Capture the cell that displays the provided text and extract its [x, y] central coordinate. 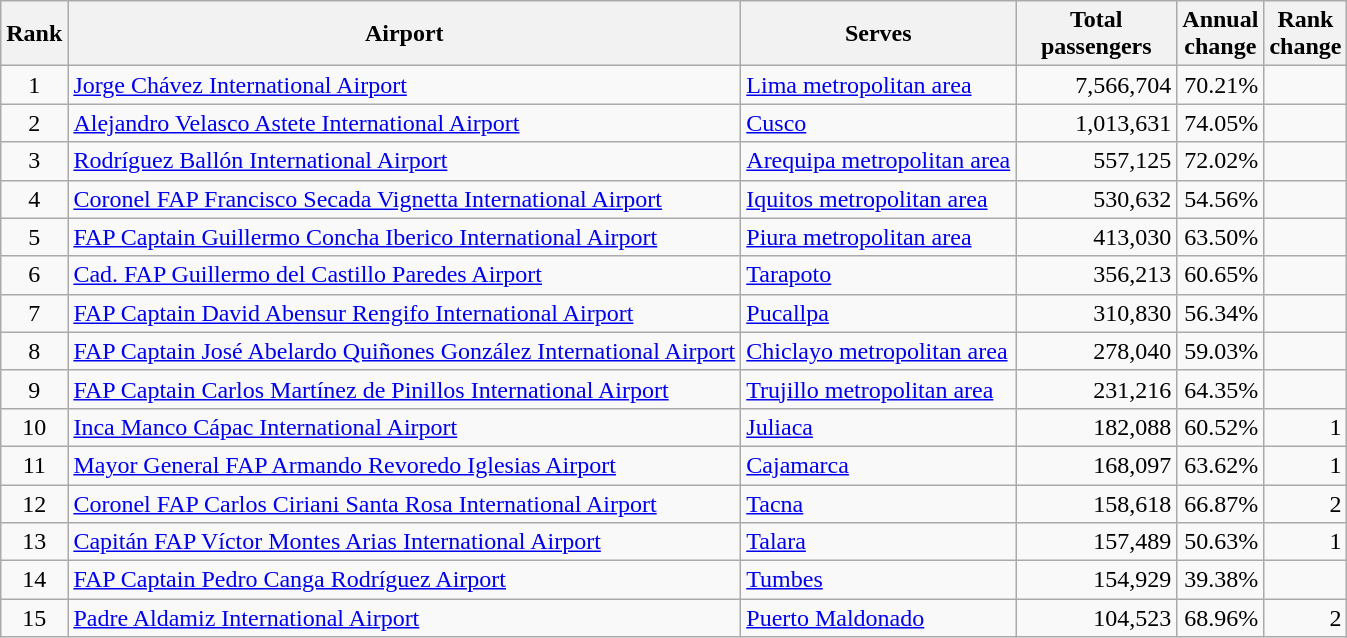
FAP Captain Pedro Canga Rodríguez Airport [404, 580]
56.34% [1220, 313]
Coronel FAP Carlos Ciriani Santa Rosa International Airport [404, 503]
Capitán FAP Víctor Montes Arias International Airport [404, 542]
74.05% [1220, 123]
Iquitos metropolitan area [878, 199]
182,088 [1096, 427]
Piura metropolitan area [878, 237]
158,618 [1096, 503]
Totalpassengers [1096, 34]
231,216 [1096, 389]
Tumbes [878, 580]
FAP Captain Guillermo Concha Iberico International Airport [404, 237]
Puerto Maldonado [878, 618]
63.62% [1220, 465]
104,523 [1096, 618]
310,830 [1096, 313]
Chiclayo metropolitan area [878, 351]
5 [34, 237]
4 [34, 199]
60.65% [1220, 275]
Pucallpa [878, 313]
Lima metropolitan area [878, 85]
278,040 [1096, 351]
Cad. FAP Guillermo del Castillo Paredes Airport [404, 275]
66.87% [1220, 503]
60.52% [1220, 427]
Tarapoto [878, 275]
157,489 [1096, 542]
72.02% [1220, 161]
11 [34, 465]
70.21% [1220, 85]
Juliaca [878, 427]
Annualchange [1220, 34]
59.03% [1220, 351]
356,213 [1096, 275]
10 [34, 427]
Padre Aldamiz International Airport [404, 618]
168,097 [1096, 465]
3 [34, 161]
68.96% [1220, 618]
413,030 [1096, 237]
6 [34, 275]
154,929 [1096, 580]
Tacna [878, 503]
Rank [34, 34]
Rankchange [1306, 34]
557,125 [1096, 161]
15 [34, 618]
Cajamarca [878, 465]
Rodríguez Ballón International Airport [404, 161]
Trujillo metropolitan area [878, 389]
530,632 [1096, 199]
14 [34, 580]
1,013,631 [1096, 123]
Mayor General FAP Armando Revoredo Iglesias Airport [404, 465]
Coronel FAP Francisco Secada Vignetta International Airport [404, 199]
50.63% [1220, 542]
FAP Captain David Abensur Rengifo International Airport [404, 313]
64.35% [1220, 389]
Arequipa metropolitan area [878, 161]
12 [34, 503]
Talara [878, 542]
Alejandro Velasco Astete International Airport [404, 123]
63.50% [1220, 237]
8 [34, 351]
Airport [404, 34]
7,566,704 [1096, 85]
FAP Captain José Abelardo Quiñones González International Airport [404, 351]
Jorge Chávez International Airport [404, 85]
54.56% [1220, 199]
39.38% [1220, 580]
Cusco [878, 123]
Inca Manco Cápac International Airport [404, 427]
7 [34, 313]
9 [34, 389]
Serves [878, 34]
FAP Captain Carlos Martínez de Pinillos International Airport [404, 389]
13 [34, 542]
